Return the (X, Y) coordinate for the center point of the cell that contains the specified text.  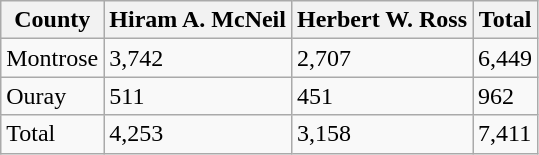
511 (198, 96)
962 (506, 96)
4,253 (198, 134)
Hiram A. McNeil (198, 20)
6,449 (506, 58)
Ouray (52, 96)
3,158 (382, 134)
County (52, 20)
Montrose (52, 58)
Herbert W. Ross (382, 20)
2,707 (382, 58)
7,411 (506, 134)
3,742 (198, 58)
451 (382, 96)
